Find where the given text appears and provide that cell's center as [X, Y] coordinate. 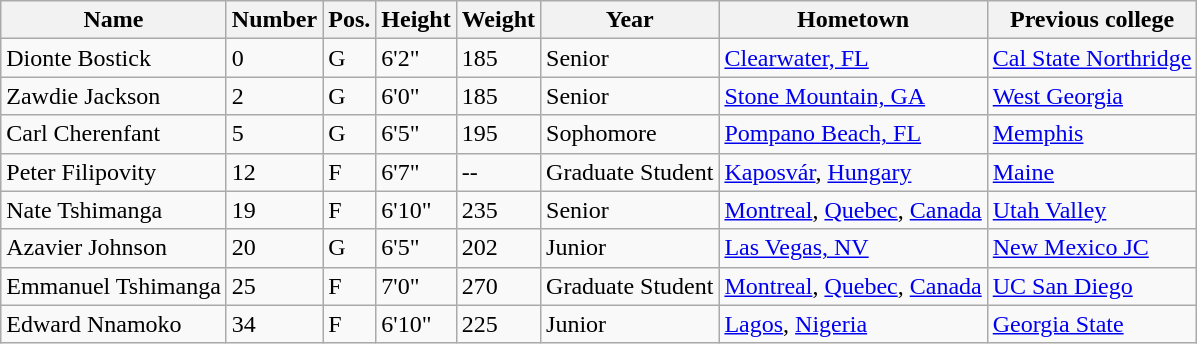
Las Vegas, NV [853, 248]
Zawdie Jackson [114, 96]
Emmanuel Tshimanga [114, 286]
Previous college [1092, 20]
6'7" [416, 172]
Nate Tshimanga [114, 210]
New Mexico JC [1092, 248]
-- [498, 172]
270 [498, 286]
235 [498, 210]
Pompano Beach, FL [853, 134]
34 [274, 324]
Peter Filipovity [114, 172]
Hometown [853, 20]
Dionte Bostick [114, 58]
202 [498, 248]
Azavier Johnson [114, 248]
20 [274, 248]
West Georgia [1092, 96]
0 [274, 58]
2 [274, 96]
Sophomore [630, 134]
225 [498, 324]
5 [274, 134]
7'0" [416, 286]
195 [498, 134]
Memphis [1092, 134]
Kaposvár, Hungary [853, 172]
UC San Diego [1092, 286]
Name [114, 20]
Utah Valley [1092, 210]
Georgia State [1092, 324]
Carl Cherenfant [114, 134]
19 [274, 210]
Lagos, Nigeria [853, 324]
Height [416, 20]
Number [274, 20]
12 [274, 172]
Cal State Northridge [1092, 58]
6'2" [416, 58]
Maine [1092, 172]
25 [274, 286]
Clearwater, FL [853, 58]
Edward Nnamoko [114, 324]
Stone Mountain, GA [853, 96]
Year [630, 20]
Pos. [350, 20]
Weight [498, 20]
6'0" [416, 96]
